Pinpoint the cell where the given text exists, returning its [x, y] midpoint coordinate. 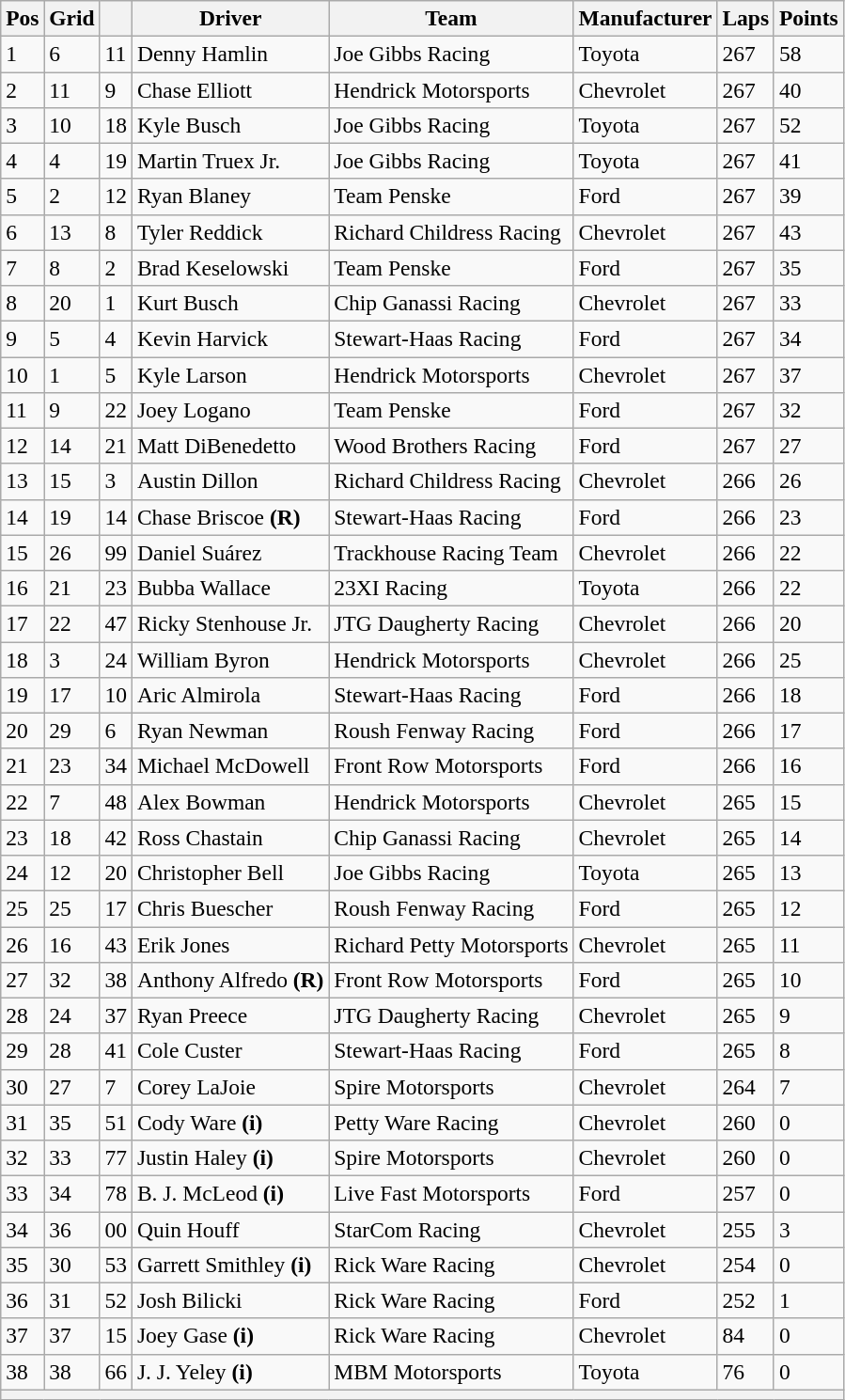
Ryan Newman [229, 731]
Ricky Stenhouse Jr. [229, 623]
Petty Ware Racing [451, 1123]
Manufacturer [645, 18]
Denny Hamlin [229, 54]
84 [746, 1336]
23XI Racing [451, 588]
254 [746, 1265]
Joey Gase (i) [229, 1336]
Grid [71, 18]
Christopher Bell [229, 873]
66 [116, 1372]
William Byron [229, 659]
Aric Almirola [229, 695]
00 [116, 1229]
78 [116, 1193]
Alex Bowman [229, 802]
Corey LaJoie [229, 1087]
Trackhouse Racing Team [451, 553]
Brad Keselowski [229, 268]
Ryan Preece [229, 1015]
77 [116, 1157]
B. J. McLeod (i) [229, 1193]
Laps [746, 18]
Kurt Busch [229, 303]
Cole Custer [229, 1051]
Cody Ware (i) [229, 1123]
Bubba Wallace [229, 588]
J. J. Yeley (i) [229, 1372]
252 [746, 1300]
Austin Dillon [229, 481]
40 [808, 89]
StarCom Racing [451, 1229]
Ryan Blaney [229, 197]
Kevin Harvick [229, 338]
255 [746, 1229]
39 [808, 197]
Pos [23, 18]
Quin Houff [229, 1229]
Michael McDowell [229, 766]
MBM Motorsports [451, 1372]
Tyler Reddick [229, 232]
Driver [229, 18]
Kyle Larson [229, 374]
Martin Truex Jr. [229, 161]
Richard Petty Motorsports [451, 944]
Anthony Alfredo (R) [229, 980]
53 [116, 1265]
Garrett Smithley (i) [229, 1265]
51 [116, 1123]
Chris Buescher [229, 908]
Joey Logano [229, 410]
Kyle Busch [229, 125]
58 [808, 54]
47 [116, 623]
Chase Briscoe (R) [229, 517]
Chase Elliott [229, 89]
Wood Brothers Racing [451, 446]
Justin Haley (i) [229, 1157]
257 [746, 1193]
48 [116, 802]
Daniel Suárez [229, 553]
Erik Jones [229, 944]
Josh Bilicki [229, 1300]
Ross Chastain [229, 838]
99 [116, 553]
Matt DiBenedetto [229, 446]
264 [746, 1087]
42 [116, 838]
Live Fast Motorsports [451, 1193]
Points [808, 18]
76 [746, 1372]
Team [451, 18]
